Find where the given text appears and provide that cell's center as (X, Y) coordinate. 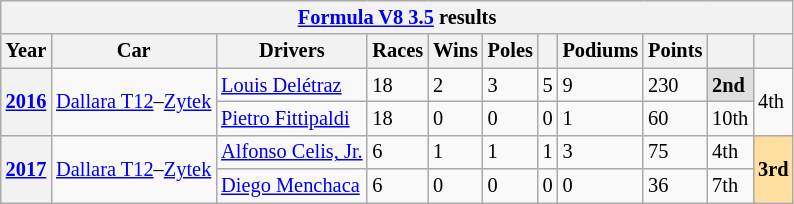
Louis Delétraz (292, 85)
Poles (510, 51)
5 (548, 85)
Points (675, 51)
60 (675, 118)
Year (26, 51)
Podiums (601, 51)
9 (601, 85)
Drivers (292, 51)
Races (398, 51)
Wins (456, 51)
Pietro Fittipaldi (292, 118)
10th (730, 118)
2017 (26, 168)
Diego Menchaca (292, 186)
Formula V8 3.5 results (398, 17)
230 (675, 85)
36 (675, 186)
3rd (773, 168)
7th (730, 186)
2 (456, 85)
2016 (26, 102)
Alfonso Celis, Jr. (292, 152)
75 (675, 152)
2nd (730, 85)
Car (134, 51)
